Identify which cell holds the provided text, then report its (X, Y) central coordinate. 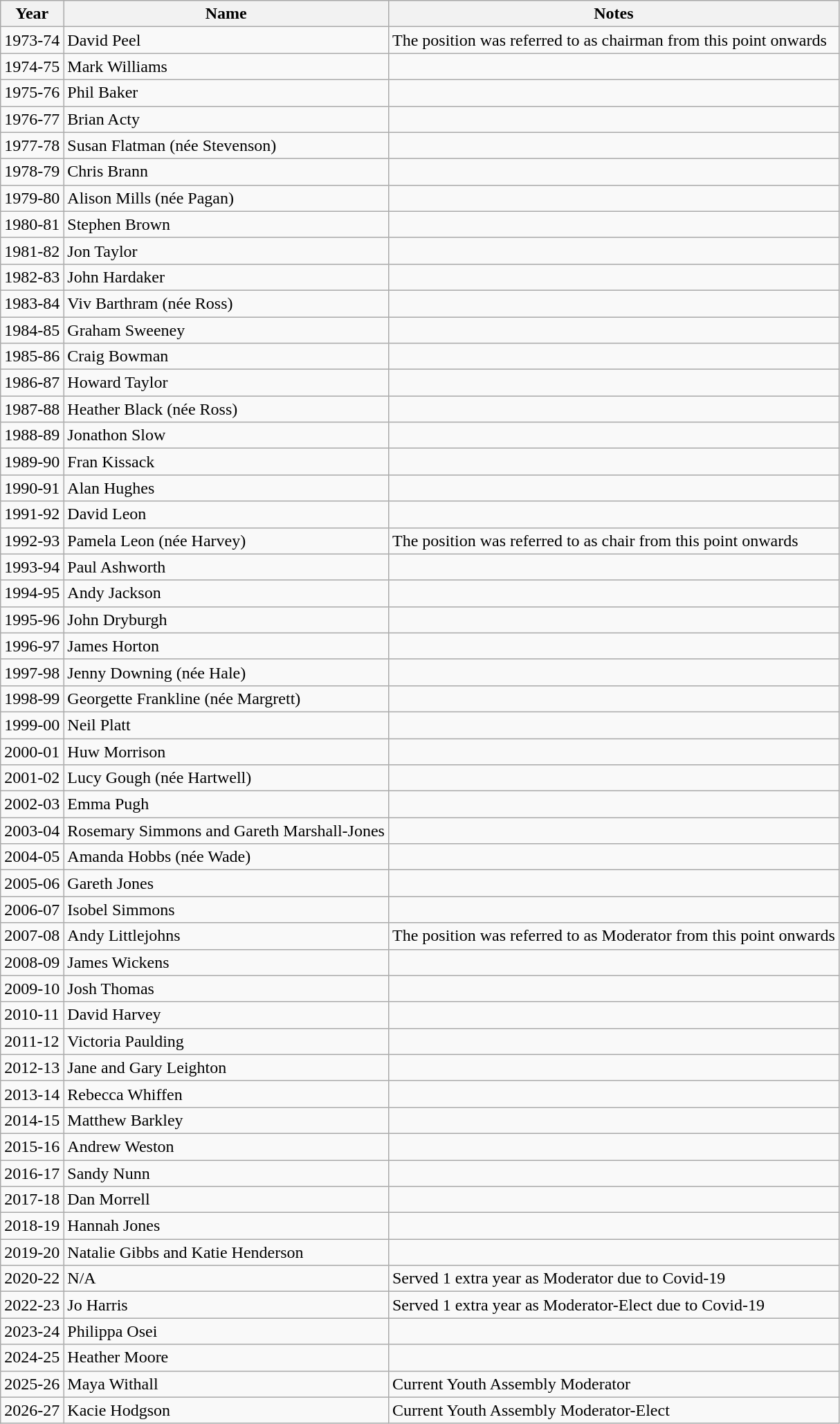
Neil Platt (226, 725)
1975-76 (32, 93)
1991-92 (32, 514)
Emma Pugh (226, 804)
Stephen Brown (226, 224)
2026-27 (32, 1410)
Year (32, 14)
David Harvey (226, 1015)
Natalie Gibbs and Katie Henderson (226, 1252)
2013-14 (32, 1094)
Viv Barthram (née Ross) (226, 303)
2006-07 (32, 910)
1996-97 (32, 646)
2008-09 (32, 962)
1976-77 (32, 119)
1983-84 (32, 303)
James Horton (226, 646)
N/A (226, 1279)
David Peel (226, 40)
Dan Morrell (226, 1200)
Hannah Jones (226, 1226)
1977-78 (32, 145)
Chris Brann (226, 172)
2000-01 (32, 751)
2005-06 (32, 883)
Jon Taylor (226, 251)
Served 1 extra year as Moderator due to Covid-19 (613, 1279)
Isobel Simmons (226, 910)
Huw Morrison (226, 751)
John Dryburgh (226, 620)
Philippa Osei (226, 1331)
1973-74 (32, 40)
2012-13 (32, 1067)
1992-93 (32, 541)
Craig Bowman (226, 357)
Mark Williams (226, 66)
Jo Harris (226, 1305)
Jonathon Slow (226, 435)
1995-96 (32, 620)
2002-03 (32, 804)
2003-04 (32, 831)
1994-95 (32, 593)
Victoria Paulding (226, 1041)
Rosemary Simmons and Gareth Marshall-Jones (226, 831)
2024-25 (32, 1358)
2009-10 (32, 989)
Gareth Jones (226, 883)
2016-17 (32, 1173)
Andy Jackson (226, 593)
1974-75 (32, 66)
The position was referred to as chair from this point onwards (613, 541)
Susan Flatman (née Stevenson) (226, 145)
2025-26 (32, 1384)
Kacie Hodgson (226, 1410)
1997-98 (32, 672)
2015-16 (32, 1146)
1979-80 (32, 198)
1990-91 (32, 488)
The position was referred to as Moderator from this point onwards (613, 936)
Paul Ashworth (226, 567)
Alan Hughes (226, 488)
1989-90 (32, 462)
Jenny Downing (née Hale) (226, 672)
2007-08 (32, 936)
Fran Kissack (226, 462)
Rebecca Whiffen (226, 1094)
Maya Withall (226, 1384)
Notes (613, 14)
1981-82 (32, 251)
1999-00 (32, 725)
2001-02 (32, 778)
2018-19 (32, 1226)
Heather Moore (226, 1358)
2023-24 (32, 1331)
Phil Baker (226, 93)
1985-86 (32, 357)
2019-20 (32, 1252)
1978-79 (32, 172)
2010-11 (32, 1015)
1998-99 (32, 699)
James Wickens (226, 962)
John Hardaker (226, 277)
1982-83 (32, 277)
Alison Mills (née Pagan) (226, 198)
Name (226, 14)
Andy Littlejohns (226, 936)
Lucy Gough (née Hartwell) (226, 778)
2017-18 (32, 1200)
1986-87 (32, 383)
Andrew Weston (226, 1146)
2004-05 (32, 857)
Graham Sweeney (226, 330)
2014-15 (32, 1120)
Georgette Frankline (née Margrett) (226, 699)
Pamela Leon (née Harvey) (226, 541)
Jane and Gary Leighton (226, 1067)
Current Youth Assembly Moderator (613, 1384)
David Leon (226, 514)
1988-89 (32, 435)
2022-23 (32, 1305)
1980-81 (32, 224)
2011-12 (32, 1041)
1987-88 (32, 409)
2020-22 (32, 1279)
Sandy Nunn (226, 1173)
1993-94 (32, 567)
Heather Black (née Ross) (226, 409)
Brian Acty (226, 119)
Matthew Barkley (226, 1120)
The position was referred to as chairman from this point onwards (613, 40)
Current Youth Assembly Moderator-Elect (613, 1410)
Served 1 extra year as Moderator-Elect due to Covid-19 (613, 1305)
Howard Taylor (226, 383)
1984-85 (32, 330)
Josh Thomas (226, 989)
Amanda Hobbs (née Wade) (226, 857)
